For the text-containing cell, return its midpoint in [x, y] coordinate format. 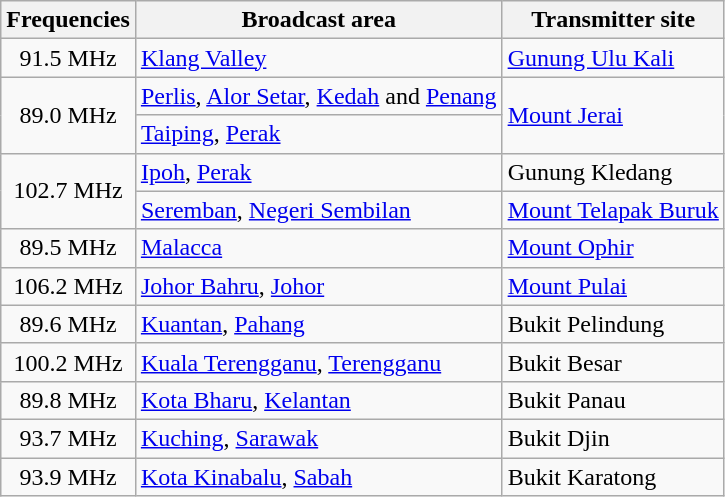
Klang Valley [318, 58]
89.5 MHz [68, 248]
Bukit Besar [613, 362]
93.7 MHz [68, 438]
89.6 MHz [68, 324]
Broadcast area [318, 20]
91.5 MHz [68, 58]
Taiping, Perak [318, 134]
Mount Pulai [613, 286]
Gunung Ulu Kali [613, 58]
Bukit Panau [613, 400]
Kuantan, Pahang [318, 324]
Bukit Karatong [613, 477]
Perlis, Alor Setar, Kedah and Penang [318, 96]
Mount Jerai [613, 115]
Kuching, Sarawak [318, 438]
Bukit Pelindung [613, 324]
102.7 MHz [68, 191]
Mount Ophir [613, 248]
89.8 MHz [68, 400]
106.2 MHz [68, 286]
Kuala Terengganu, Terengganu [318, 362]
Bukit Djin [613, 438]
Gunung Kledang [613, 172]
Malacca [318, 248]
Frequencies [68, 20]
89.0 MHz [68, 115]
Kota Bharu, Kelantan [318, 400]
Transmitter site [613, 20]
Johor Bahru, Johor [318, 286]
Ipoh, Perak [318, 172]
93.9 MHz [68, 477]
Mount Telapak Buruk [613, 210]
Kota Kinabalu, Sabah [318, 477]
Seremban, Negeri Sembilan [318, 210]
100.2 MHz [68, 362]
